Pinpoint the cell where the given text exists, returning its [x, y] midpoint coordinate. 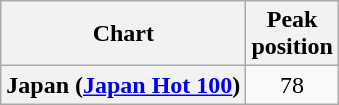
78 [292, 85]
Peakposition [292, 34]
Chart [124, 34]
Japan (Japan Hot 100) [124, 85]
